Provide the (x, y) coordinate of the cell's center where the given text is located.  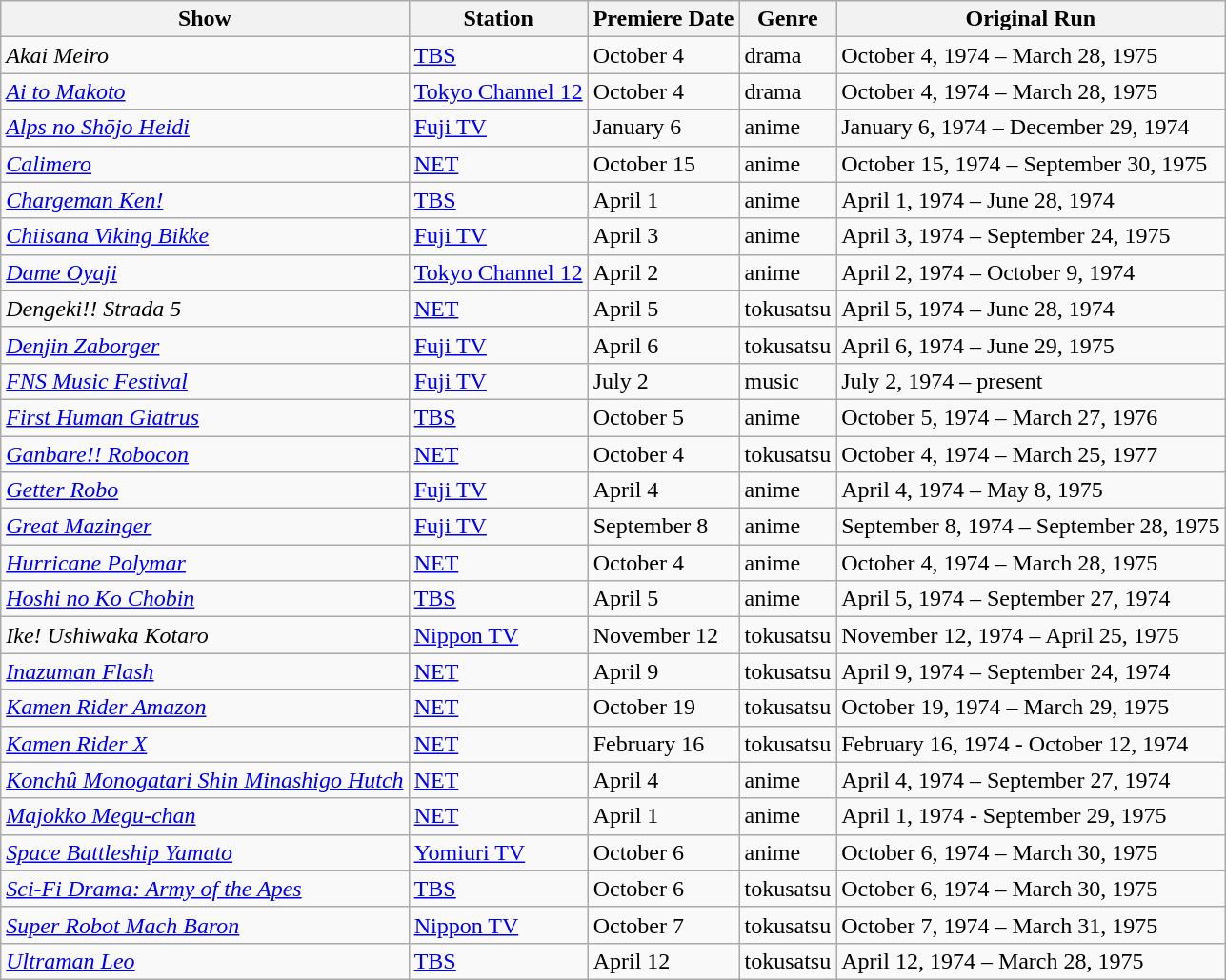
Hoshi no Ko Chobin (205, 599)
Konchû Monogatari Shin Minashigo Hutch (205, 780)
July 2, 1974 – present (1031, 381)
FNS Music Festival (205, 381)
April 3 (663, 236)
October 4, 1974 – March 25, 1977 (1031, 454)
Super Robot Mach Baron (205, 925)
April 1, 1974 - September 29, 1975 (1031, 816)
Yomiuri TV (498, 852)
Calimero (205, 164)
Ultraman Leo (205, 961)
Show (205, 19)
October 15, 1974 – September 30, 1975 (1031, 164)
Dame Oyaji (205, 272)
January 6, 1974 – December 29, 1974 (1031, 128)
Sci-Fi Drama: Army of the Apes (205, 889)
October 19, 1974 – March 29, 1975 (1031, 708)
Kamen Rider Amazon (205, 708)
September 8, 1974 – September 28, 1975 (1031, 527)
April 6 (663, 345)
April 9 (663, 671)
Space Battleship Yamato (205, 852)
Denjin Zaborger (205, 345)
January 6 (663, 128)
September 8 (663, 527)
October 5 (663, 417)
Akai Meiro (205, 55)
Ganbare!! Robocon (205, 454)
November 12, 1974 – April 25, 1975 (1031, 635)
October 15 (663, 164)
Premiere Date (663, 19)
October 5, 1974 – March 27, 1976 (1031, 417)
Original Run (1031, 19)
October 19 (663, 708)
April 1, 1974 – June 28, 1974 (1031, 200)
Majokko Megu-chan (205, 816)
February 16 (663, 744)
April 2, 1974 – October 9, 1974 (1031, 272)
April 4, 1974 – May 8, 1975 (1031, 490)
April 12 (663, 961)
April 12, 1974 – March 28, 1975 (1031, 961)
Dengeki!! Strada 5 (205, 309)
Great Mazinger (205, 527)
April 5, 1974 – September 27, 1974 (1031, 599)
April 6, 1974 – June 29, 1975 (1031, 345)
April 2 (663, 272)
Ike! Ushiwaka Kotaro (205, 635)
Hurricane Polymar (205, 563)
October 7, 1974 – March 31, 1975 (1031, 925)
music (788, 381)
Chargeman Ken! (205, 200)
April 9, 1974 – September 24, 1974 (1031, 671)
October 7 (663, 925)
February 16, 1974 - October 12, 1974 (1031, 744)
April 4, 1974 – September 27, 1974 (1031, 780)
Ai to Makoto (205, 91)
Genre (788, 19)
First Human Giatrus (205, 417)
Inazuman Flash (205, 671)
Getter Robo (205, 490)
Kamen Rider X (205, 744)
April 5, 1974 – June 28, 1974 (1031, 309)
Station (498, 19)
April 3, 1974 – September 24, 1975 (1031, 236)
Chiisana Viking Bikke (205, 236)
Alps no Shōjo Heidi (205, 128)
July 2 (663, 381)
November 12 (663, 635)
